Scan for the cell matching the given text and deliver its (X, Y) coordinate at center. 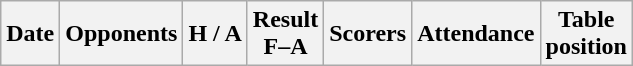
Tableposition (586, 34)
Opponents (122, 34)
Attendance (476, 34)
Date (30, 34)
Scorers (368, 34)
ResultF–A (285, 34)
H / A (215, 34)
